Scan for the cell matching the given text and deliver its [X, Y] coordinate at center. 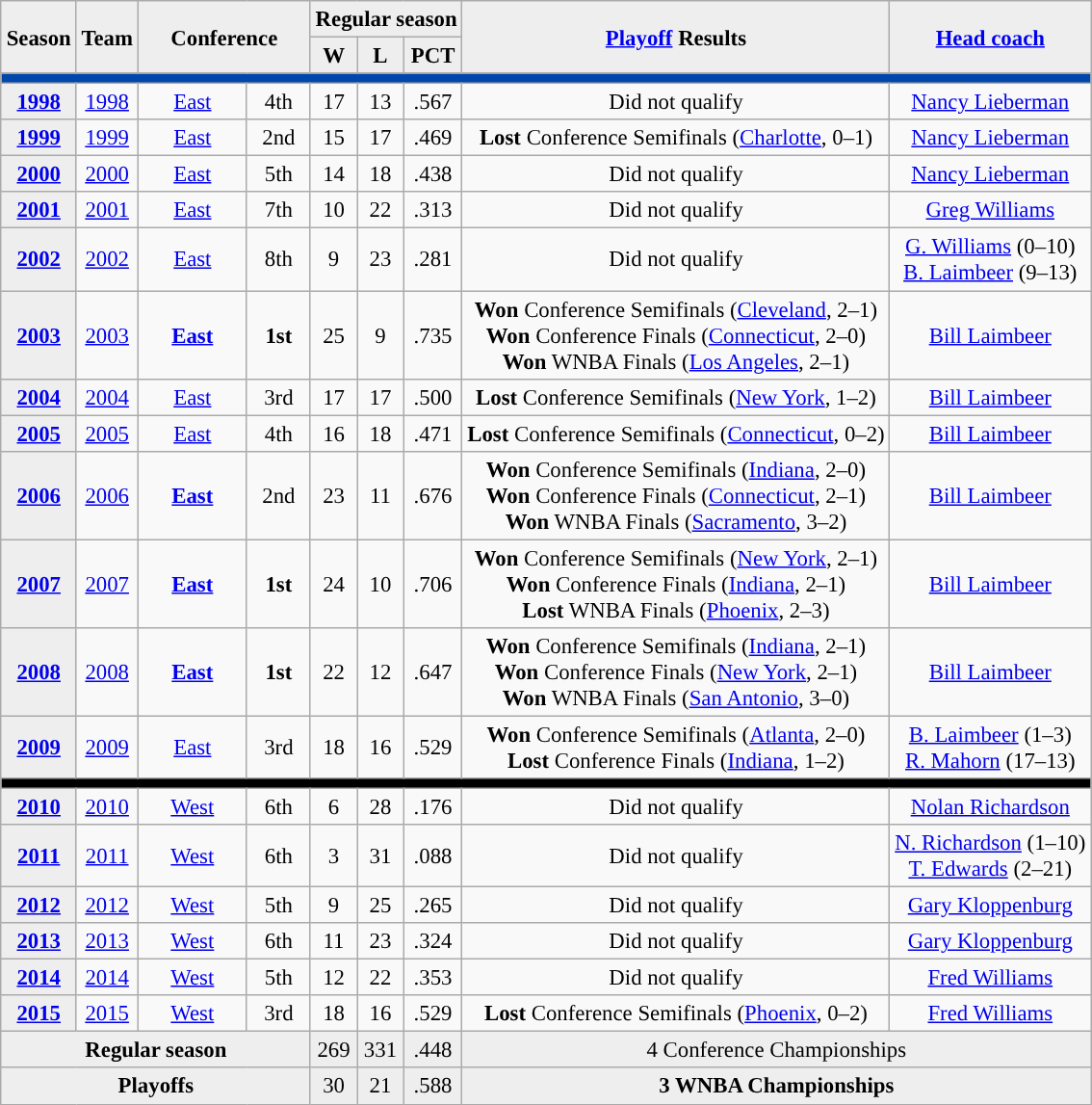
3 [333, 855]
.706 [433, 584]
Playoff Results [676, 37]
W [333, 56]
Won Conference Semifinals (Cleveland, 2–1) Won Conference Finals (Connecticut, 2–0) Won WNBA Finals (Los Angeles, 2–1) [676, 335]
.281 [433, 260]
.353 [433, 978]
13 [380, 102]
Nolan Richardson [990, 806]
30 [333, 1087]
14 [333, 174]
7th [278, 211]
Lost Conference Semifinals (New York, 1–2) [676, 397]
.588 [433, 1087]
8th [278, 260]
.647 [433, 672]
28 [380, 806]
.471 [433, 434]
.088 [433, 855]
Won Conference Semifinals (New York, 2–1) Won Conference Finals (Indiana, 2–1) Lost WNBA Finals (Phoenix, 2–3) [676, 584]
.735 [433, 335]
.313 [433, 211]
.324 [433, 941]
Lost Conference Semifinals (Charlotte, 0–1) [676, 138]
Season [39, 37]
Greg Williams [990, 211]
24 [333, 584]
4 Conference Championships [776, 1050]
N. Richardson (1–10)T. Edwards (2–21) [990, 855]
269 [333, 1050]
Conference [223, 37]
31 [380, 855]
Playoffs [156, 1087]
Won Conference Semifinals (Indiana, 2–0) Won Conference Finals (Connecticut, 2–1) Won WNBA Finals (Sacramento, 3–2) [676, 495]
PCT [433, 56]
.676 [433, 495]
.448 [433, 1050]
6 [333, 806]
331 [380, 1050]
15 [333, 138]
Lost Conference Semifinals (Connecticut, 0–2) [676, 434]
.438 [433, 174]
.567 [433, 102]
B. Laimbeer (1–3)R. Mahorn (17–13) [990, 748]
Lost Conference Semifinals (Phoenix, 0–2) [676, 1013]
Head coach [990, 37]
.265 [433, 906]
G. Williams (0–10)B. Laimbeer (9–13) [990, 260]
.469 [433, 138]
3 WNBA Championships [776, 1087]
.500 [433, 397]
Won Conference Semifinals (Indiana, 2–1) Won Conference Finals (New York, 2–1) Won WNBA Finals (San Antonio, 3–0) [676, 672]
Team [107, 37]
L [380, 56]
.176 [433, 806]
21 [380, 1087]
Won Conference Semifinals (Atlanta, 2–0) Lost Conference Finals (Indiana, 1–2) [676, 748]
